From the cell containing the given text, extract its center point as [x, y] coordinate. 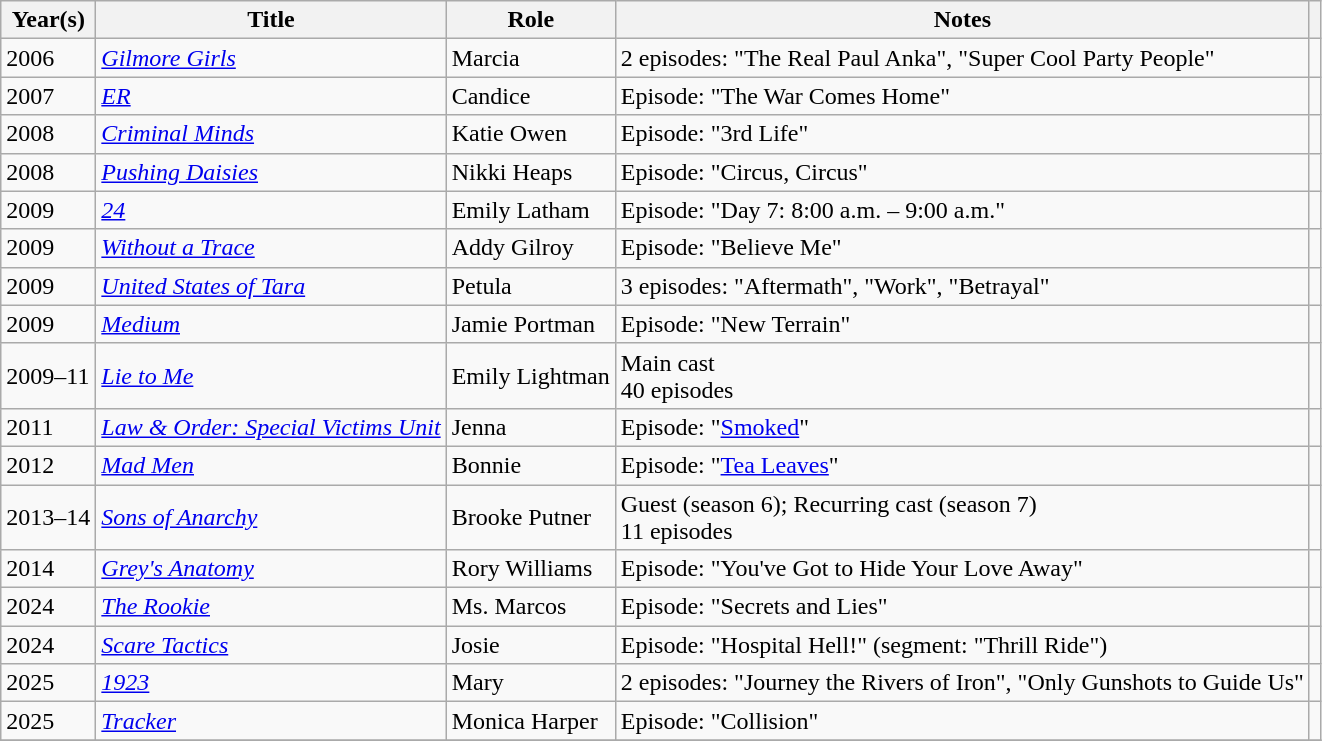
Tracker [271, 721]
Episode: "Secrets and Lies" [962, 607]
Jamie Portman [530, 324]
2011 [48, 427]
Emily Latham [530, 210]
Sons of Anarchy [271, 516]
Ms. Marcos [530, 607]
2014 [48, 569]
Episode: "Day 7: 8:00 a.m. – 9:00 a.m." [962, 210]
Episode: "New Terrain" [962, 324]
Mad Men [271, 465]
Episode: "Tea Leaves" [962, 465]
Monica Harper [530, 721]
Jenna [530, 427]
Episode: "Circus, Circus" [962, 172]
2 episodes: "Journey the Rivers of Iron", "Only Gunshots to Guide Us" [962, 683]
3 episodes: "Aftermath", "Work", "Betrayal" [962, 286]
Episode: "Hospital Hell!" (segment: "Thrill Ride") [962, 645]
Rory Williams [530, 569]
Criminal Minds [271, 134]
Episode: "The War Comes Home" [962, 96]
Mary [530, 683]
Nikki Heaps [530, 172]
Medium [271, 324]
Episode: "3rd Life" [962, 134]
Josie [530, 645]
Pushing Daisies [271, 172]
The Rookie [271, 607]
2009–11 [48, 376]
2007 [48, 96]
Petula [530, 286]
Main cast40 episodes [962, 376]
Year(s) [48, 20]
Title [271, 20]
Lie to Me [271, 376]
Candice [530, 96]
2013–14 [48, 516]
24 [271, 210]
Katie Owen [530, 134]
Bonnie [530, 465]
Episode: "You've Got to Hide Your Love Away" [962, 569]
Law & Order: Special Victims Unit [271, 427]
Episode: "Smoked" [962, 427]
Addy Gilroy [530, 248]
2012 [48, 465]
1923 [271, 683]
Guest (season 6); Recurring cast (season 7)11 episodes [962, 516]
2006 [48, 58]
Notes [962, 20]
Gilmore Girls [271, 58]
Marcia [530, 58]
Without a Trace [271, 248]
ER [271, 96]
Grey's Anatomy [271, 569]
Episode: "Believe Me" [962, 248]
Episode: "Collision" [962, 721]
Role [530, 20]
Brooke Putner [530, 516]
Scare Tactics [271, 645]
Emily Lightman [530, 376]
United States of Tara [271, 286]
2 episodes: "The Real Paul Anka", "Super Cool Party People" [962, 58]
